Extract the [x, y] coordinate from the center of the cell holding the provided text.  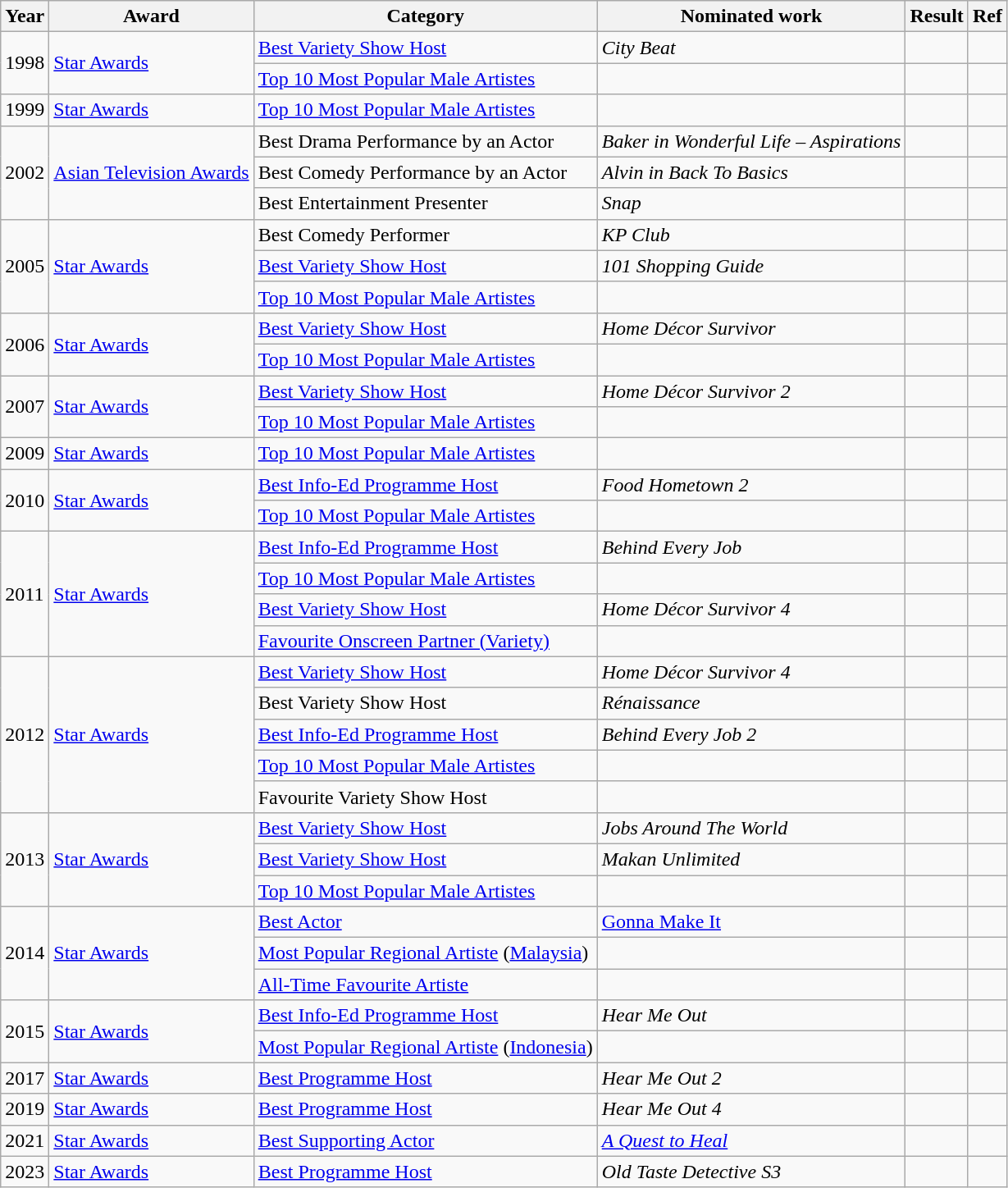
Year [25, 16]
Makan Unlimited [751, 859]
Hear Me Out 2 [751, 1078]
Best Comedy Performance by an Actor [425, 172]
Behind Every Job 2 [751, 734]
1999 [25, 110]
Category [425, 16]
Behind Every Job [751, 547]
Award [151, 16]
Rénaissance [751, 703]
2007 [25, 407]
Asian Television Awards [151, 172]
KP Club [751, 235]
Ref [987, 16]
All-Time Favourite Artiste [425, 985]
1998 [25, 63]
Jobs Around The World [751, 828]
Gonna Make It [751, 922]
101 Shopping Guide [751, 266]
2012 [25, 734]
Favourite Onscreen Partner (Variety) [425, 641]
2013 [25, 859]
Nominated work [751, 16]
Favourite Variety Show Host [425, 797]
Hear Me Out 4 [751, 1109]
City Beat [751, 48]
2015 [25, 1031]
2023 [25, 1172]
Hear Me Out [751, 1016]
Best Comedy Performer [425, 235]
Home Décor Survivor [751, 328]
2014 [25, 953]
2021 [25, 1140]
Old Taste Detective S3 [751, 1172]
2002 [25, 172]
Best Drama Performance by an Actor [425, 141]
Home Décor Survivor 2 [751, 391]
Result [937, 16]
Best Entertainment Presenter [425, 203]
Alvin in Back To Basics [751, 172]
Baker in Wonderful Life – Aspirations [751, 141]
2010 [25, 500]
A Quest to Heal [751, 1140]
Best Supporting Actor [425, 1140]
2019 [25, 1109]
2009 [25, 454]
Snap [751, 203]
Best Actor [425, 922]
Most Popular Regional Artiste (Indonesia) [425, 1047]
Food Hometown 2 [751, 485]
2006 [25, 344]
2017 [25, 1078]
Most Popular Regional Artiste (Malaysia) [425, 953]
2011 [25, 594]
2005 [25, 266]
